Output the [x, y] coordinate of the center of the cell containing the given text.  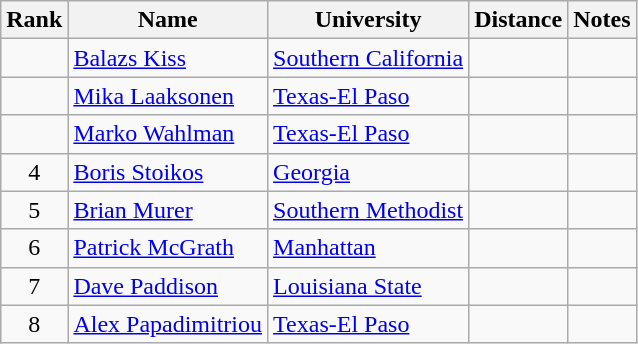
Name [168, 20]
5 [34, 210]
6 [34, 248]
Dave Paddison [168, 286]
Marko Wahlman [168, 134]
8 [34, 324]
Mika Laaksonen [168, 96]
Brian Murer [168, 210]
Louisiana State [368, 286]
University [368, 20]
Distance [518, 20]
Boris Stoikos [168, 172]
Southern California [368, 58]
Alex Papadimitriou [168, 324]
Patrick McGrath [168, 248]
Southern Methodist [368, 210]
4 [34, 172]
Rank [34, 20]
Manhattan [368, 248]
Georgia [368, 172]
7 [34, 286]
Notes [602, 20]
Balazs Kiss [168, 58]
